Scan for the cell matching the given text and deliver its [x, y] coordinate at center. 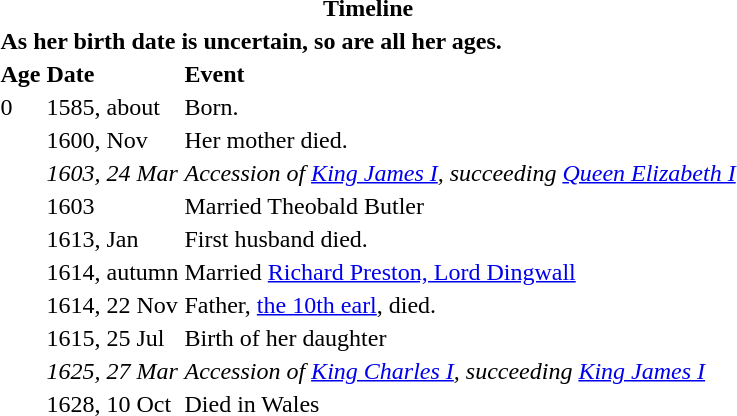
1603 [112, 206]
Father, the 10th earl, died. [460, 305]
1585, about [112, 107]
1615, 25 Jul [112, 338]
Born. [460, 107]
First husband died. [460, 239]
1600, Nov [112, 140]
Married Theobald Butler [460, 206]
1614, autumn [112, 272]
1614, 22 Nov [112, 305]
Accession of King James I, succeeding Queen Elizabeth I [460, 173]
1613, Jan [112, 239]
Birth of her daughter [460, 338]
Accession of King Charles I, succeeding King James I [460, 371]
Married Richard Preston, Lord Dingwall [460, 272]
Date [112, 74]
1603, 24 Mar [112, 173]
1625, 27 Mar [112, 371]
Her mother died. [460, 140]
Event [460, 74]
